Scan for the cell matching the given text and deliver its (x, y) coordinate at center. 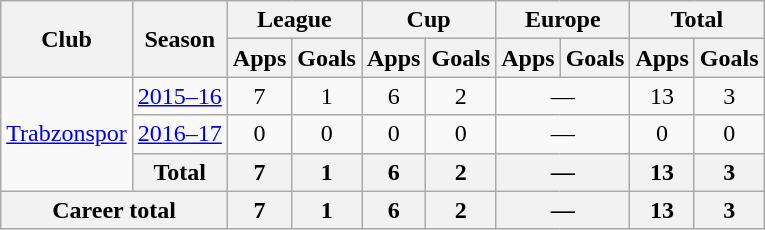
Cup (429, 20)
2015–16 (180, 96)
Career total (114, 210)
Season (180, 39)
League (294, 20)
Europe (563, 20)
Trabzonspor (67, 134)
2016–17 (180, 134)
Club (67, 39)
